Determine the (X, Y) coordinate at the center of the cell enclosing the given text.  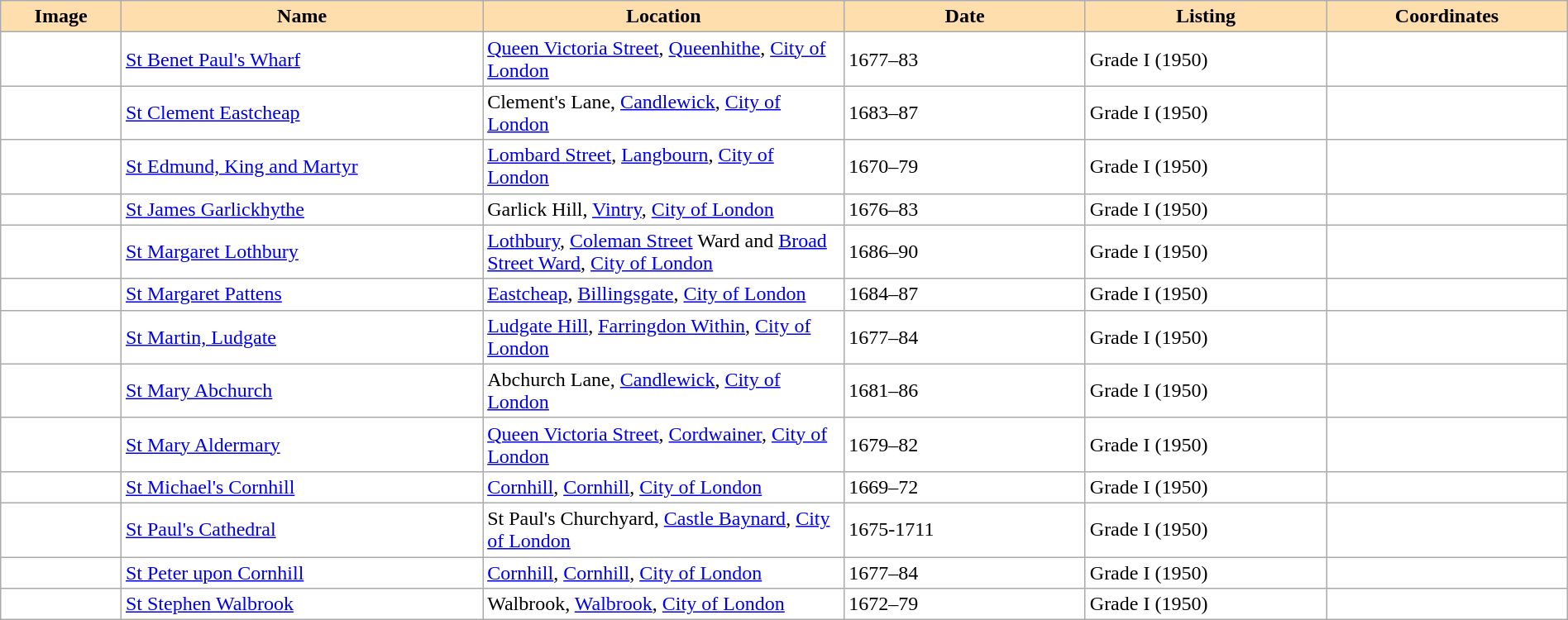
1677–83 (964, 60)
St Mary Abchurch (301, 390)
St James Garlickhythe (301, 209)
Walbrook, Walbrook, City of London (663, 604)
1675-1711 (964, 529)
1684–87 (964, 294)
Image (61, 17)
1670–79 (964, 167)
1672–79 (964, 604)
St Margaret Pattens (301, 294)
St Stephen Walbrook (301, 604)
Clement's Lane, Candlewick, City of London (663, 112)
1681–86 (964, 390)
Name (301, 17)
Queen Victoria Street, Cordwainer, City of London (663, 445)
1679–82 (964, 445)
Lombard Street, Langbourn, City of London (663, 167)
Abchurch Lane, Candlewick, City of London (663, 390)
Garlick Hill, Vintry, City of London (663, 209)
St Benet Paul's Wharf (301, 60)
1669–72 (964, 487)
Eastcheap, Billingsgate, City of London (663, 294)
Listing (1206, 17)
St Michael's Cornhill (301, 487)
1686–90 (964, 251)
Queen Victoria Street, Queenhithe, City of London (663, 60)
St Clement Eastcheap (301, 112)
St Paul's Cathedral (301, 529)
St Edmund, King and Martyr (301, 167)
Coordinates (1447, 17)
Ludgate Hill, Farringdon Within, City of London (663, 337)
1676–83 (964, 209)
Location (663, 17)
St Mary Aldermary (301, 445)
Date (964, 17)
St Paul's Churchyard, Castle Baynard, City of London (663, 529)
St Margaret Lothbury (301, 251)
Lothbury, Coleman Street Ward and Broad Street Ward, City of London (663, 251)
1683–87 (964, 112)
St Martin, Ludgate (301, 337)
St Peter upon Cornhill (301, 573)
